Provide the [X, Y] coordinate of the cell's center where the given text is located.  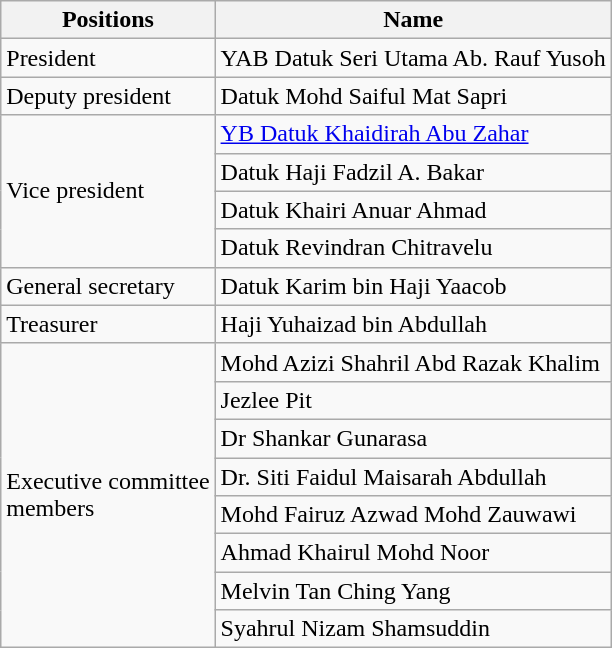
Dr. Siti Faidul Maisarah Abdullah [413, 477]
President [108, 58]
Datuk Karim bin Haji Yaacob [413, 286]
Haji Yuhaizad bin Abdullah [413, 324]
General secretary [108, 286]
Jezlee Pit [413, 400]
Deputy president [108, 96]
YB Datuk Khaidirah Abu Zahar [413, 134]
Name [413, 20]
Vice president [108, 191]
Treasurer [108, 324]
Datuk Revindran Chitravelu [413, 248]
Datuk Khairi Anuar Ahmad [413, 210]
Melvin Tan Ching Yang [413, 591]
Syahrul Nizam Shamsuddin [413, 629]
Mohd Azizi Shahril Abd Razak Khalim [413, 362]
Mohd Fairuz Azwad Mohd Zauwawi [413, 515]
YAB Datuk Seri Utama Ab. Rauf Yusoh [413, 58]
Datuk Mohd Saiful Mat Sapri [413, 96]
Datuk Haji Fadzil A. Bakar [413, 172]
Positions [108, 20]
Executive committee members [108, 495]
Dr Shankar Gunarasa [413, 438]
Ahmad Khairul Mohd Noor [413, 553]
